Pinpoint the cell where the given text exists, returning its [X, Y] midpoint coordinate. 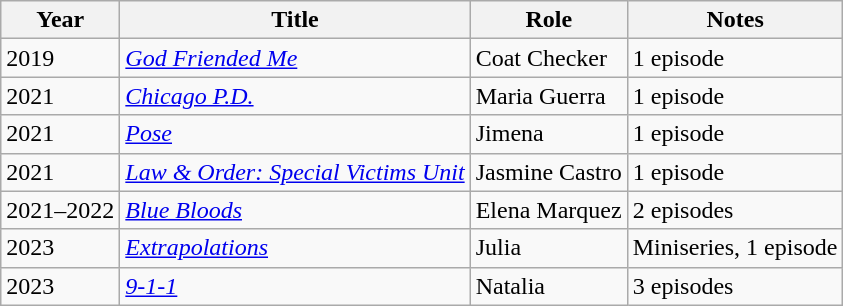
2021–2022 [60, 210]
Natalia [548, 286]
9-1-1 [295, 286]
Law & Order: Special Victims Unit [295, 172]
Notes [735, 20]
Extrapolations [295, 248]
Jimena [548, 134]
Coat Checker [548, 58]
2019 [60, 58]
Maria Guerra [548, 96]
2 episodes [735, 210]
Year [60, 20]
3 episodes [735, 286]
Elena Marquez [548, 210]
Julia [548, 248]
Role [548, 20]
Jasmine Castro [548, 172]
God Friended Me [295, 58]
Blue Bloods [295, 210]
Title [295, 20]
Miniseries, 1 episode [735, 248]
Chicago P.D. [295, 96]
Pose [295, 134]
